Find where the given text appears and provide that cell's center as (x, y) coordinate. 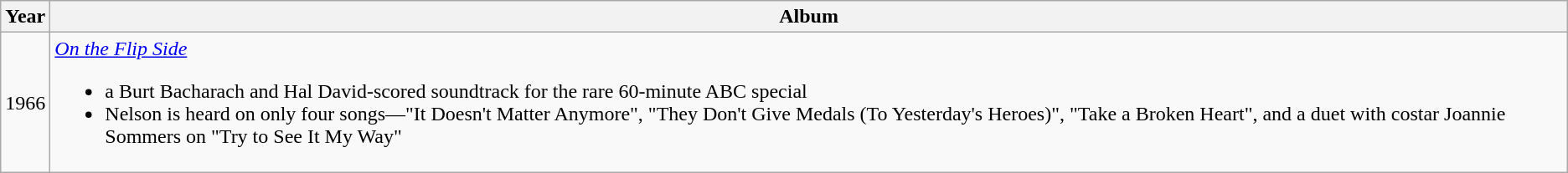
1966 (25, 102)
Year (25, 17)
Album (809, 17)
